Locate the cell with the specified text and output its (x, y) center coordinate. 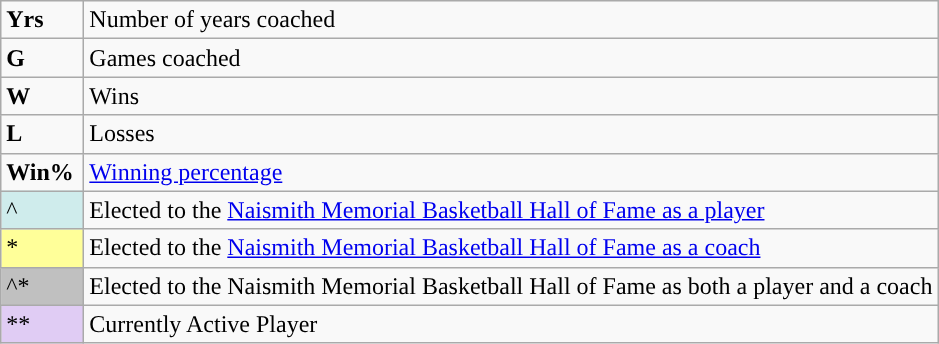
L (42, 134)
Elected to the Naismith Memorial Basketball Hall of Fame as a player (511, 210)
Losses (511, 134)
^* (42, 286)
Games coached (511, 58)
Number of years coached (511, 20)
Win% (42, 172)
Wins (511, 96)
** (42, 324)
Winning percentage (511, 172)
Yrs (42, 20)
Elected to the Naismith Memorial Basketball Hall of Fame as both a player and a coach (511, 286)
Elected to the Naismith Memorial Basketball Hall of Fame as a coach (511, 248)
G (42, 58)
W (42, 96)
Currently Active Player (511, 324)
* (42, 248)
^ (42, 210)
